Scan for the cell matching the given text and deliver its (x, y) coordinate at center. 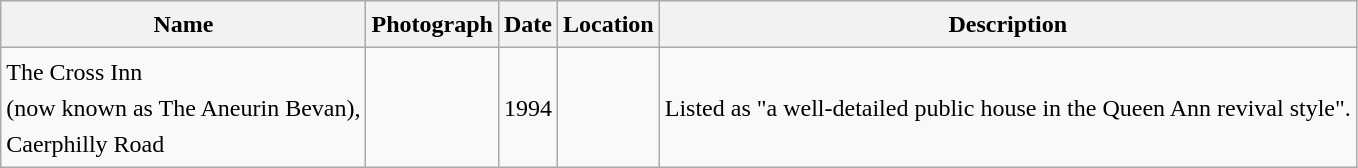
The Cross Inn(now known as The Aneurin Bevan),Caerphilly Road (184, 108)
1994 (528, 108)
Name (184, 24)
Date (528, 24)
Location (608, 24)
Description (1008, 24)
Listed as "a well-detailed public house in the Queen Ann revival style". (1008, 108)
Photograph (432, 24)
